Pinpoint the cell where the given text exists, returning its [X, Y] midpoint coordinate. 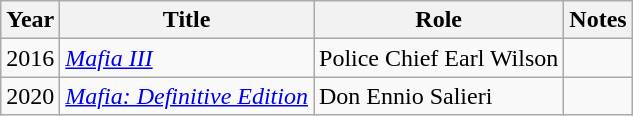
Title [187, 20]
Don Ennio Salieri [439, 96]
Mafia: Definitive Edition [187, 96]
2020 [30, 96]
Year [30, 20]
Notes [598, 20]
Role [439, 20]
2016 [30, 58]
Mafia III [187, 58]
Police Chief Earl Wilson [439, 58]
